For the text-containing cell, return its midpoint in [X, Y] coordinate format. 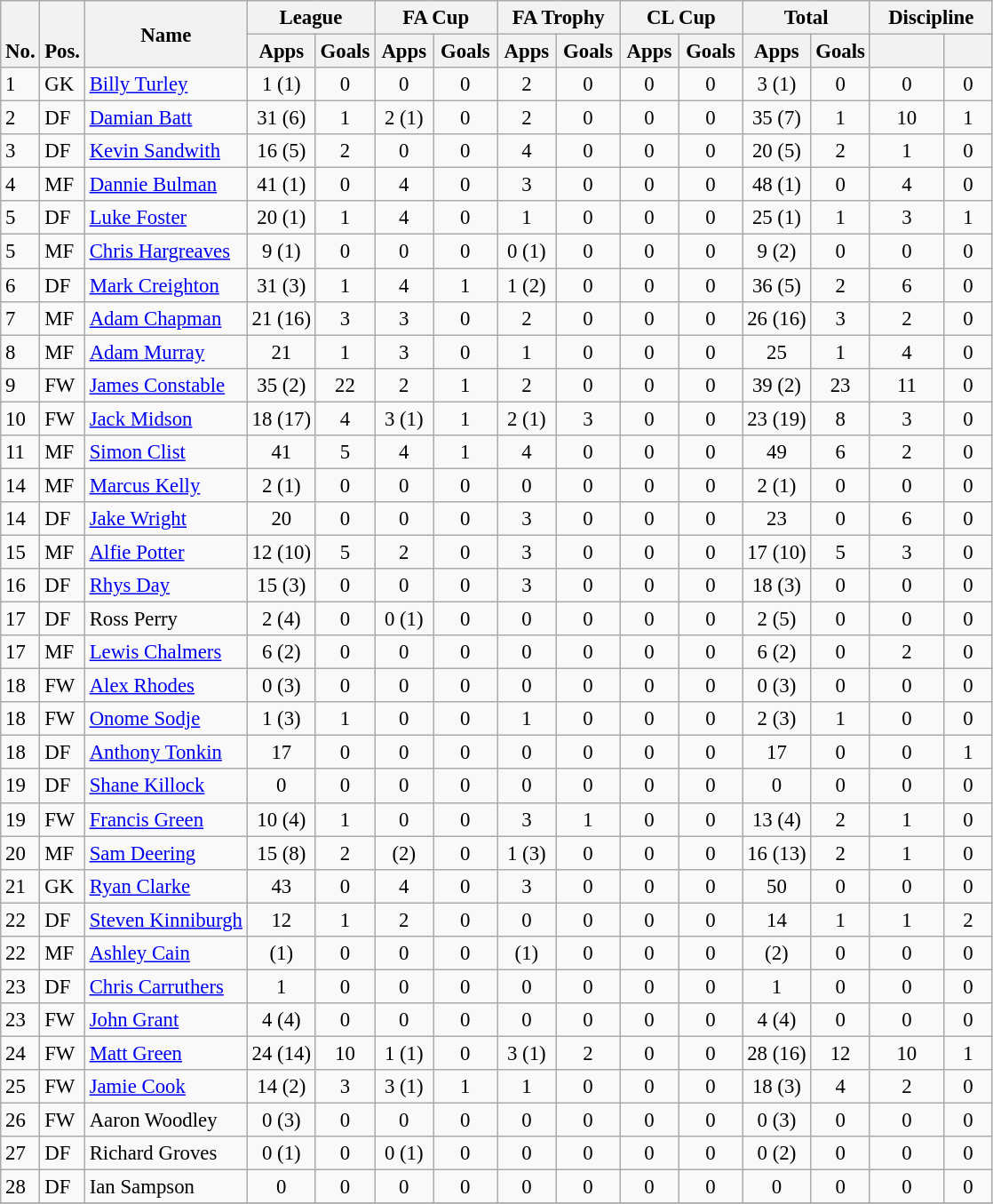
Anthony Tonkin [165, 753]
Marcus Kelly [165, 485]
League [311, 18]
Discipline [931, 18]
26 [20, 1120]
Ryan Clarke [165, 886]
31 (6) [281, 118]
John Grant [165, 1020]
35 (7) [776, 118]
Rhys Day [165, 586]
9 [20, 385]
Ross Perry [165, 619]
FA Trophy [559, 18]
39 (2) [776, 385]
49 [776, 452]
7 [20, 318]
15 [20, 552]
Francis Green [165, 819]
Adam Chapman [165, 318]
18 (17) [281, 419]
Jack Midson [165, 419]
Mark Creighton [165, 285]
23 (19) [776, 419]
James Constable [165, 385]
Alfie Potter [165, 552]
41 [281, 452]
16 (13) [776, 853]
15 (3) [281, 586]
12 (10) [281, 552]
16 [20, 586]
26 (16) [776, 318]
1 (2) [527, 285]
31 (3) [281, 285]
Chris Hargreaves [165, 251]
24 (14) [281, 1053]
0 (2) [776, 1153]
10 (4) [281, 819]
Onome Sodje [165, 719]
20 (5) [776, 151]
35 (2) [281, 385]
Luke Foster [165, 218]
14 (2) [281, 1087]
25 (1) [776, 218]
16 (5) [281, 151]
Sam Deering [165, 853]
Ashley Cain [165, 953]
Aaron Woodley [165, 1120]
36 (5) [776, 285]
Chris Carruthers [165, 986]
Ian Sampson [165, 1187]
17 (10) [776, 552]
Jamie Cook [165, 1087]
Richard Groves [165, 1153]
24 [20, 1053]
50 [776, 886]
Name [165, 34]
Total [806, 18]
Dannie Bulman [165, 185]
2 (5) [776, 619]
20 (1) [281, 218]
CL Cup [681, 18]
No. [20, 34]
21 (16) [281, 318]
FA Cup [436, 18]
27 [20, 1153]
41 (1) [281, 185]
48 (1) [776, 185]
Matt Green [165, 1053]
Alex Rhodes [165, 686]
Shane Killock [165, 786]
15 (8) [281, 853]
Steven Kinniburgh [165, 920]
Adam Murray [165, 352]
9 (2) [776, 251]
Kevin Sandwith [165, 151]
Simon Clist [165, 452]
Damian Batt [165, 118]
2 (3) [776, 719]
Jake Wright [165, 519]
28 [20, 1187]
Billy Turley [165, 84]
Lewis Chalmers [165, 652]
9 (1) [281, 251]
2 (4) [281, 619]
28 (16) [776, 1053]
43 [281, 886]
13 (4) [776, 819]
Pos. [62, 34]
